Detect which cell encompasses the target text, then output its (x, y) center coordinate. 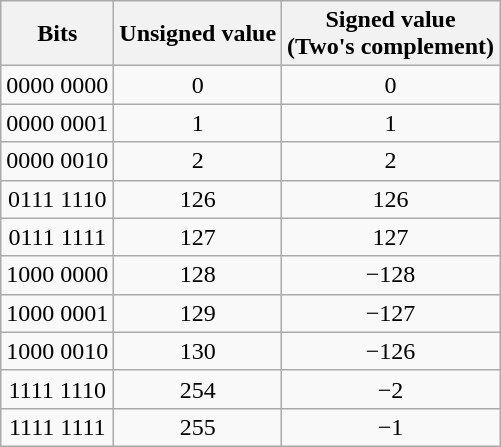
Unsigned value (198, 34)
−2 (391, 389)
Signed value (Two's complement) (391, 34)
1111 1111 (58, 427)
0000 0010 (58, 161)
1000 0010 (58, 351)
0000 0000 (58, 85)
128 (198, 275)
130 (198, 351)
−126 (391, 351)
−127 (391, 313)
−128 (391, 275)
−1 (391, 427)
0111 1110 (58, 199)
255 (198, 427)
1000 0001 (58, 313)
Bits (58, 34)
0000 0001 (58, 123)
1111 1110 (58, 389)
0111 1111 (58, 237)
129 (198, 313)
254 (198, 389)
1000 0000 (58, 275)
